Detect which cell encompasses the target text, then output its [x, y] center coordinate. 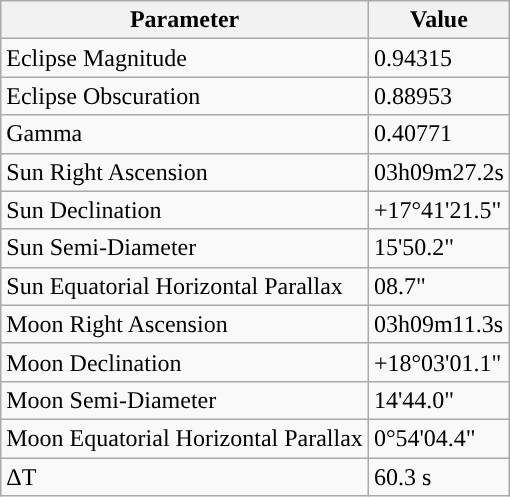
Eclipse Obscuration [185, 96]
14'44.0" [438, 400]
03h09m27.2s [438, 172]
Moon Semi-Diameter [185, 400]
15'50.2" [438, 248]
0.40771 [438, 134]
Moon Declination [185, 362]
Gamma [185, 134]
Moon Equatorial Horizontal Parallax [185, 438]
Value [438, 20]
0°54'04.4" [438, 438]
0.88953 [438, 96]
Parameter [185, 20]
Sun Right Ascension [185, 172]
0.94315 [438, 58]
Eclipse Magnitude [185, 58]
03h09m11.3s [438, 324]
Moon Right Ascension [185, 324]
60.3 s [438, 477]
Sun Declination [185, 210]
+17°41'21.5" [438, 210]
Sun Equatorial Horizontal Parallax [185, 286]
08.7" [438, 286]
Sun Semi-Diameter [185, 248]
ΔT [185, 477]
+18°03'01.1" [438, 362]
